Determine the (x, y) coordinate at the center of the cell enclosing the given text.  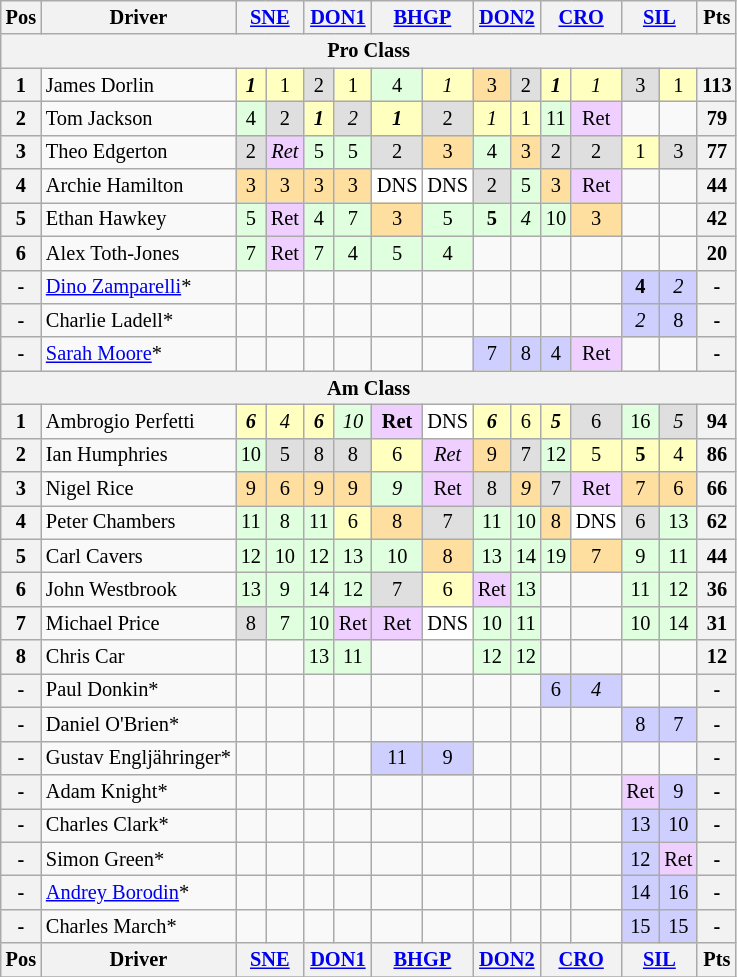
Am Class (369, 388)
Archie Hamilton (138, 186)
31 (716, 623)
77 (716, 152)
Charles March* (138, 926)
Tom Jackson (138, 118)
Ethan Hawkey (138, 219)
Carl Cavers (138, 556)
Simon Green* (138, 859)
86 (716, 455)
Paul Donkin* (138, 690)
79 (716, 118)
Dino Zamparelli* (138, 287)
94 (716, 421)
Peter Chambers (138, 522)
20 (716, 253)
Alex Toth-Jones (138, 253)
113 (716, 85)
42 (716, 219)
James Dorlin (138, 85)
19 (556, 556)
Gustav Engljähringer* (138, 758)
Pro Class (369, 51)
Andrey Borodin* (138, 892)
Sarah Moore* (138, 354)
Theo Edgerton (138, 152)
Daniel O'Brien* (138, 724)
66 (716, 489)
John Westbrook (138, 589)
Charles Clark* (138, 825)
Nigel Rice (138, 489)
62 (716, 522)
Ian Humphries (138, 455)
Michael Price (138, 623)
Ambrogio Perfetti (138, 421)
Chris Car (138, 657)
36 (716, 589)
Adam Knight* (138, 791)
Charlie Ladell* (138, 320)
